Return the [x, y] coordinate for the center point of the cell that contains the specified text.  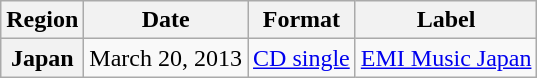
EMI Music Japan [446, 58]
Format [302, 20]
CD single [302, 58]
March 20, 2013 [166, 58]
Japan [42, 58]
Region [42, 20]
Label [446, 20]
Date [166, 20]
